Scan for the cell matching the given text and deliver its [X, Y] coordinate at center. 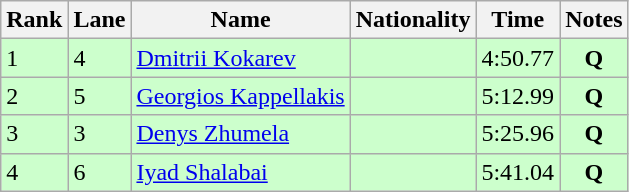
Denys Zhumela [240, 134]
Georgios Kappellakis [240, 96]
Notes [594, 20]
1 [34, 58]
Dmitrii Kokarev [240, 58]
5:12.99 [518, 96]
5:41.04 [518, 172]
Iyad Shalabai [240, 172]
Rank [34, 20]
4:50.77 [518, 58]
Lane [100, 20]
6 [100, 172]
Name [240, 20]
5 [100, 96]
5:25.96 [518, 134]
2 [34, 96]
Time [518, 20]
Nationality [413, 20]
